Search for the cell housing the specified text and yield its (X, Y) center coordinate. 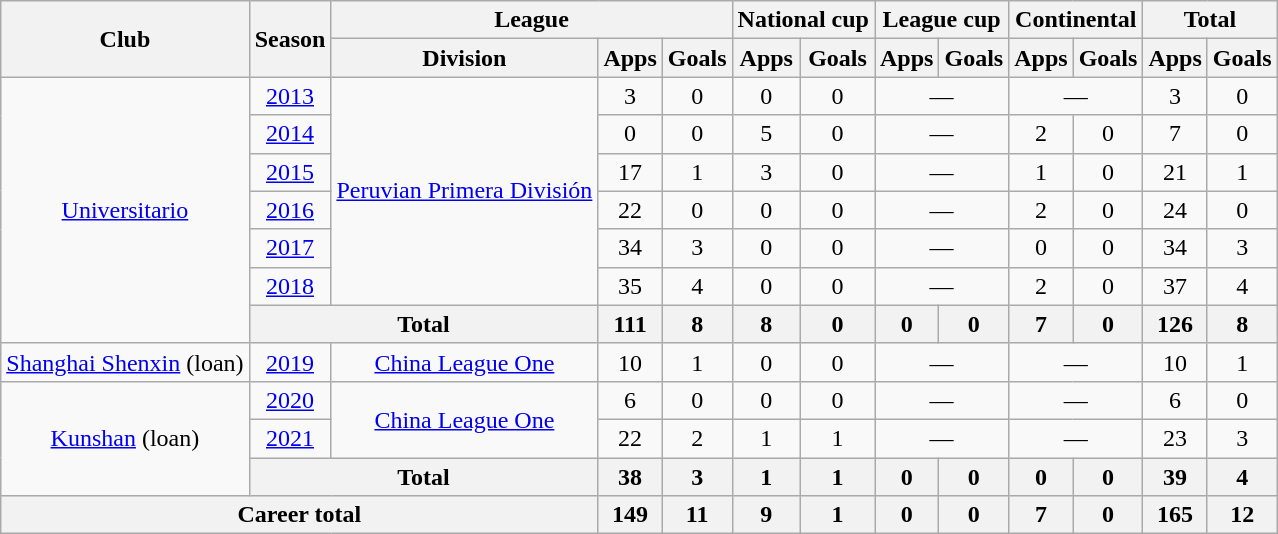
38 (630, 477)
2017 (290, 248)
Division (464, 58)
17 (630, 172)
2020 (290, 400)
League (532, 20)
37 (1175, 286)
League cup (941, 20)
2015 (290, 172)
2018 (290, 286)
24 (1175, 210)
2013 (290, 96)
2021 (290, 438)
11 (697, 515)
Shanghai Shenxin (loan) (125, 362)
126 (1175, 324)
12 (1242, 515)
Universitario (125, 210)
111 (630, 324)
Career total (300, 515)
Continental (1076, 20)
149 (630, 515)
2016 (290, 210)
5 (766, 134)
2019 (290, 362)
39 (1175, 477)
21 (1175, 172)
165 (1175, 515)
Season (290, 39)
Club (125, 39)
Peruvian Primera División (464, 191)
23 (1175, 438)
National cup (803, 20)
9 (766, 515)
Kunshan (loan) (125, 438)
35 (630, 286)
2014 (290, 134)
